Return the [x, y] coordinate for the center point of the cell that contains the specified text.  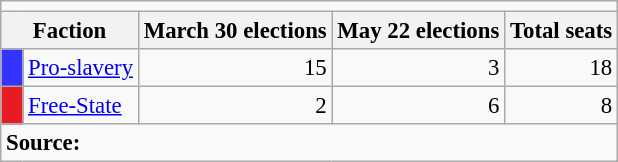
March 30 elections [235, 31]
Source: [310, 143]
2 [235, 106]
Free-State [81, 106]
8 [562, 106]
3 [418, 68]
Faction [70, 31]
18 [562, 68]
15 [235, 68]
Pro-slavery [81, 68]
6 [418, 106]
May 22 elections [418, 31]
Total seats [562, 31]
